Identify which cell holds the provided text, then report its [x, y] central coordinate. 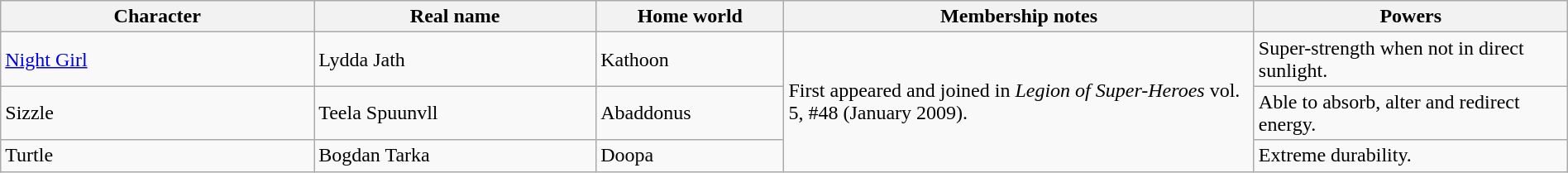
Abaddonus [690, 113]
Doopa [690, 156]
Kathoon [690, 60]
First appeared and joined in Legion of Super-Heroes vol. 5, #48 (January 2009). [1019, 102]
Super-strength when not in direct sunlight. [1411, 60]
Powers [1411, 17]
Bogdan Tarka [455, 156]
Turtle [157, 156]
Extreme durability. [1411, 156]
Able to absorb, alter and redirect energy. [1411, 113]
Real name [455, 17]
Lydda Jath [455, 60]
Night Girl [157, 60]
Character [157, 17]
Teela Spuunvll [455, 113]
Membership notes [1019, 17]
Home world [690, 17]
Sizzle [157, 113]
